Locate the cell with the specified text and output its [x, y] center coordinate. 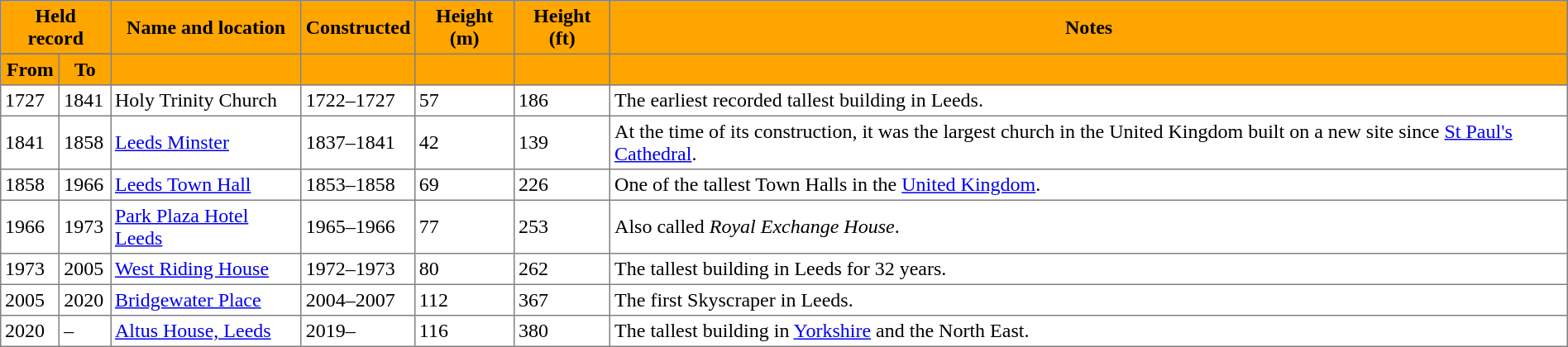
380 [562, 331]
367 [562, 300]
Height (m) [465, 27]
69 [465, 185]
116 [465, 331]
From [30, 69]
Altus House, Leeds [207, 331]
77 [465, 226]
The tallest building in Leeds for 32 years. [1088, 269]
Constructed [357, 27]
186 [562, 101]
2004–2007 [357, 300]
Held record [56, 27]
Leeds Town Hall [207, 185]
Bridgewater Place [207, 300]
To [85, 69]
Height (ft) [562, 27]
Park Plaza Hotel Leeds [207, 226]
1722–1727 [357, 101]
West Riding House [207, 269]
226 [562, 185]
The earliest recorded tallest building in Leeds. [1088, 101]
1965–1966 [357, 226]
112 [465, 300]
At the time of its construction, it was the largest church in the United Kingdom built on a new site since St Paul's Cathedral. [1088, 142]
2019– [357, 331]
Also called Royal Exchange House. [1088, 226]
1853–1858 [357, 185]
Holy Trinity Church [207, 101]
One of the tallest Town Halls in the United Kingdom. [1088, 185]
253 [562, 226]
139 [562, 142]
Notes [1088, 27]
42 [465, 142]
Leeds Minster [207, 142]
1972–1973 [357, 269]
1837–1841 [357, 142]
57 [465, 101]
1727 [30, 101]
– [85, 331]
262 [562, 269]
The first Skyscraper in Leeds. [1088, 300]
80 [465, 269]
Name and location [207, 27]
The tallest building in Yorkshire and the North East. [1088, 331]
